Search for the cell housing the specified text and yield its (X, Y) center coordinate. 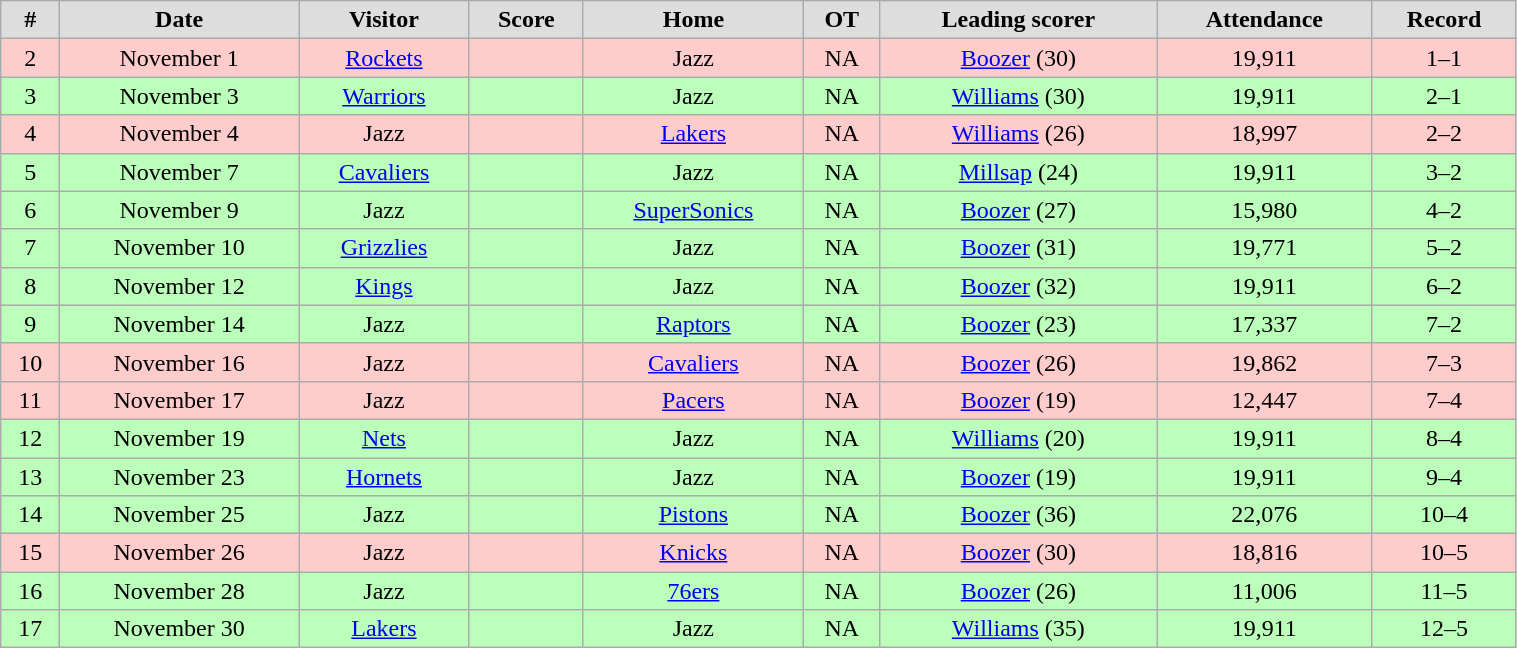
November 10 (180, 248)
8 (30, 286)
16 (30, 591)
November 30 (180, 629)
November 25 (180, 515)
9 (30, 324)
Boozer (36) (1018, 515)
18,997 (1265, 134)
4 (30, 134)
7–2 (1444, 324)
9–4 (1444, 477)
6–2 (1444, 286)
November 28 (180, 591)
OT (842, 20)
12 (30, 438)
Rockets (384, 58)
15,980 (1265, 210)
Boozer (23) (1018, 324)
10 (30, 362)
17 (30, 629)
# (30, 20)
11–5 (1444, 591)
Williams (20) (1018, 438)
Score (526, 20)
2–1 (1444, 96)
November 16 (180, 362)
SuperSonics (693, 210)
Nets (384, 438)
Williams (26) (1018, 134)
18,816 (1265, 553)
Knicks (693, 553)
19,862 (1265, 362)
Grizzlies (384, 248)
Warriors (384, 96)
Record (1444, 20)
November 4 (180, 134)
12,447 (1265, 400)
Leading scorer (1018, 20)
2 (30, 58)
Williams (30) (1018, 96)
19,771 (1265, 248)
November 14 (180, 324)
November 1 (180, 58)
Boozer (31) (1018, 248)
Attendance (1265, 20)
5–2 (1444, 248)
Millsap (24) (1018, 172)
11,006 (1265, 591)
Kings (384, 286)
3–2 (1444, 172)
7–4 (1444, 400)
17,337 (1265, 324)
2–2 (1444, 134)
6 (30, 210)
November 7 (180, 172)
November 9 (180, 210)
22,076 (1265, 515)
12–5 (1444, 629)
Date (180, 20)
7–3 (1444, 362)
1–1 (1444, 58)
15 (30, 553)
5 (30, 172)
10–4 (1444, 515)
Visitor (384, 20)
Boozer (32) (1018, 286)
November 17 (180, 400)
November 3 (180, 96)
76ers (693, 591)
3 (30, 96)
Boozer (27) (1018, 210)
November 12 (180, 286)
11 (30, 400)
13 (30, 477)
Raptors (693, 324)
Home (693, 20)
Hornets (384, 477)
8–4 (1444, 438)
Pacers (693, 400)
Williams (35) (1018, 629)
4–2 (1444, 210)
November 26 (180, 553)
7 (30, 248)
November 23 (180, 477)
14 (30, 515)
November 19 (180, 438)
10–5 (1444, 553)
Pistons (693, 515)
